Scan for the cell matching the given text and deliver its [x, y] coordinate at center. 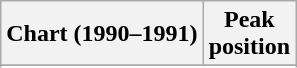
Peakposition [249, 34]
Chart (1990–1991) [102, 34]
